Return (x, y) of the center of cell containing provided text 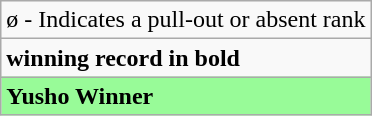
Yusho Winner (186, 96)
winning record in bold (186, 58)
ø - Indicates a pull-out or absent rank (186, 20)
